Provide the [x, y] coordinate of the cell's center where the given text is located.  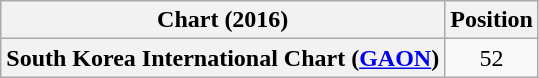
South Korea International Chart (GAON) [223, 58]
Position [492, 20]
52 [492, 58]
Chart (2016) [223, 20]
